For the text-containing cell, return its midpoint in [X, Y] coordinate format. 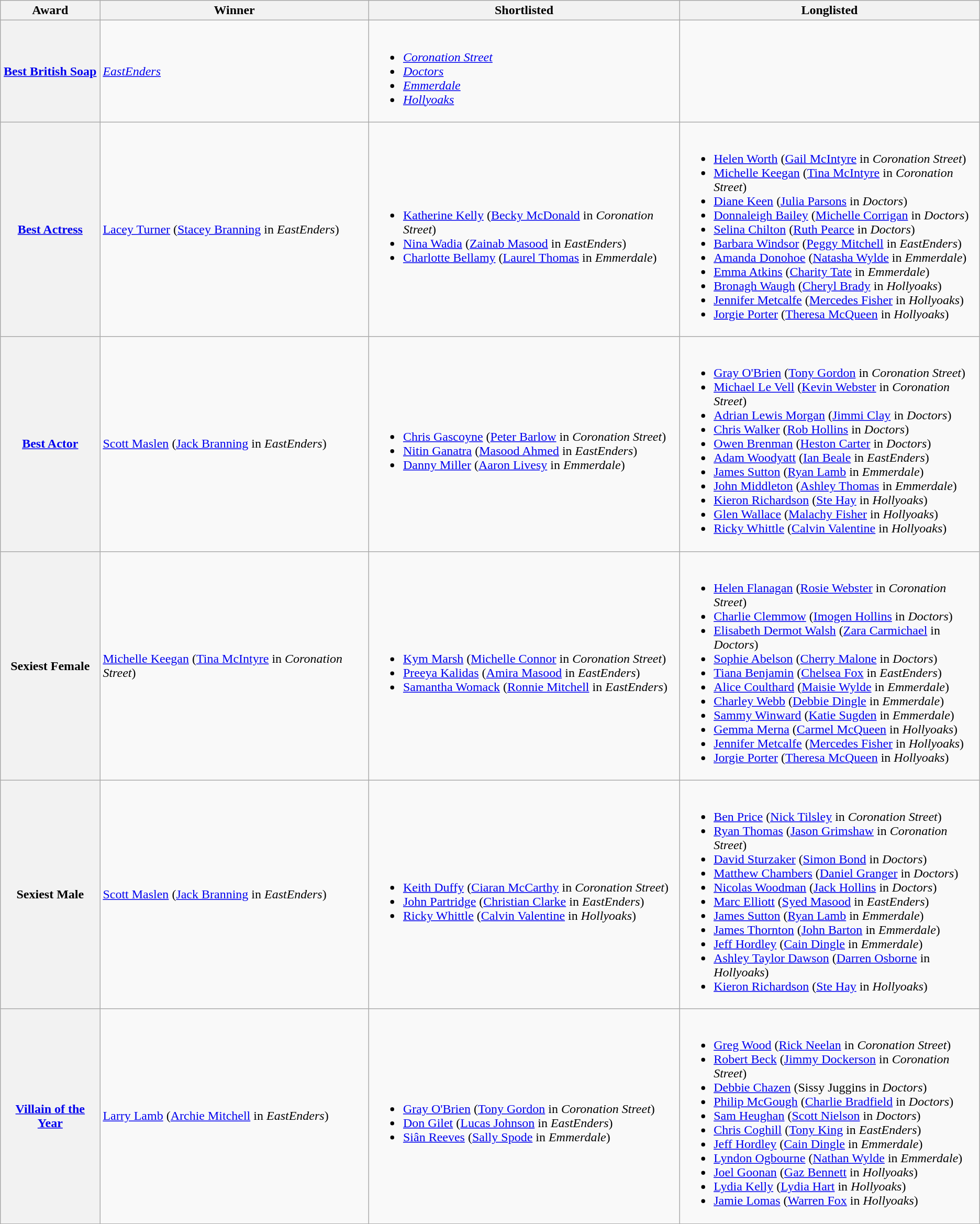
Sexiest Male [50, 894]
Coronation StreetDoctorsEmmerdaleHollyoaks [524, 71]
Villain of the Year [50, 1116]
Keith Duffy (Ciaran McCarthy in Coronation Street)John Partridge (Christian Clarke in EastEnders)Ricky Whittle (Calvin Valentine in Hollyoaks) [524, 894]
Award [50, 10]
EastEnders [235, 71]
Gray O'Brien (Tony Gordon in Coronation Street)Don Gilet (Lucas Johnson in EastEnders)Siân Reeves (Sally Spode in Emmerdale) [524, 1116]
Shortlisted [524, 10]
Kym Marsh (Michelle Connor in Coronation Street)Preeya Kalidas (Amira Masood in EastEnders)Samantha Womack (Ronnie Mitchell in EastEnders) [524, 666]
Best Actress [50, 229]
Lacey Turner (Stacey Branning in EastEnders) [235, 229]
Michelle Keegan (Tina McIntyre in Coronation Street) [235, 666]
Best British Soap [50, 71]
Katherine Kelly (Becky McDonald in Coronation Street)Nina Wadia (Zainab Masood in EastEnders)Charlotte Bellamy (Laurel Thomas in Emmerdale) [524, 229]
Chris Gascoyne (Peter Barlow in Coronation Street)Nitin Ganatra (Masood Ahmed in EastEnders)Danny Miller (Aaron Livesy in Emmerdale) [524, 444]
Larry Lamb (Archie Mitchell in EastEnders) [235, 1116]
Longlisted [830, 10]
Sexiest Female [50, 666]
Winner [235, 10]
Best Actor [50, 444]
